Search for the cell housing the specified text and yield its [x, y] center coordinate. 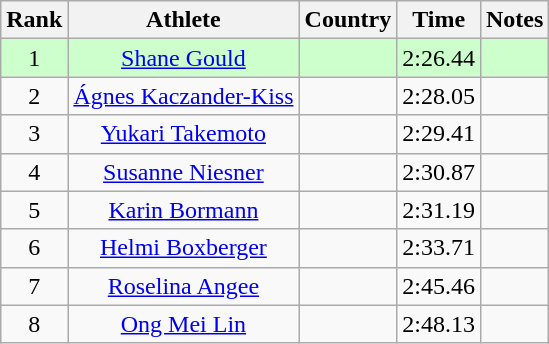
2:30.87 [439, 172]
2:26.44 [439, 58]
4 [34, 172]
Helmi Boxberger [184, 248]
2:48.13 [439, 324]
Susanne Niesner [184, 172]
Rank [34, 20]
3 [34, 134]
5 [34, 210]
Athlete [184, 20]
Country [348, 20]
2:33.71 [439, 248]
7 [34, 286]
2:28.05 [439, 96]
6 [34, 248]
Ong Mei Lin [184, 324]
2:45.46 [439, 286]
Yukari Takemoto [184, 134]
Notes [514, 20]
2 [34, 96]
Time [439, 20]
Roselina Angee [184, 286]
Shane Gould [184, 58]
Ágnes Kaczander-Kiss [184, 96]
2:29.41 [439, 134]
Karin Bormann [184, 210]
2:31.19 [439, 210]
1 [34, 58]
8 [34, 324]
